Scan for the cell matching the given text and deliver its [X, Y] coordinate at center. 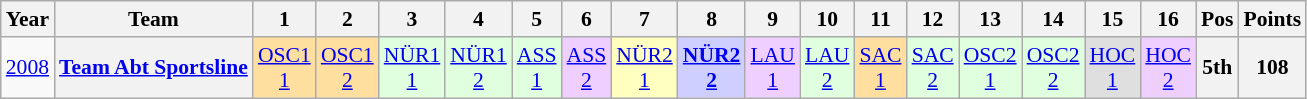
LAU2 [827, 68]
4 [478, 19]
8 [712, 19]
1 [284, 19]
ASS1 [537, 68]
OSC22 [1054, 68]
SAC1 [880, 68]
108 [1272, 68]
Team Abt Sportsline [154, 68]
7 [644, 19]
HOC1 [1113, 68]
2 [348, 19]
NÜR11 [412, 68]
2008 [28, 68]
NÜR21 [644, 68]
6 [587, 19]
9 [772, 19]
Year [28, 19]
HOC2 [1168, 68]
OSC12 [348, 68]
OSC21 [990, 68]
ASS2 [587, 68]
NÜR22 [712, 68]
12 [933, 19]
OSC11 [284, 68]
16 [1168, 19]
5th [1218, 68]
SAC2 [933, 68]
15 [1113, 19]
13 [990, 19]
LAU1 [772, 68]
NÜR12 [478, 68]
3 [412, 19]
10 [827, 19]
Team [154, 19]
11 [880, 19]
Points [1272, 19]
5 [537, 19]
14 [1054, 19]
Pos [1218, 19]
